Detect which cell encompasses the target text, then output its [X, Y] center coordinate. 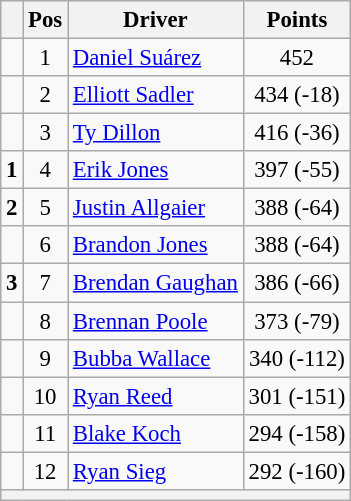
Brennan Poole [156, 321]
452 [296, 58]
294 (-158) [296, 433]
Bubba Wallace [156, 358]
Brandon Jones [156, 245]
Ryan Sieg [156, 471]
Brendan Gaughan [156, 283]
292 (-160) [296, 471]
Daniel Suárez [156, 58]
301 (-151) [296, 396]
11 [46, 433]
397 (-55) [296, 170]
Points [296, 20]
386 (-66) [296, 283]
4 [46, 170]
Blake Koch [156, 433]
434 (-18) [296, 95]
Elliott Sadler [156, 95]
Ty Dillon [156, 133]
7 [46, 283]
12 [46, 471]
Driver [156, 20]
6 [46, 245]
416 (-36) [296, 133]
Justin Allgaier [156, 208]
Erik Jones [156, 170]
5 [46, 208]
Ryan Reed [156, 396]
373 (-79) [296, 321]
8 [46, 321]
340 (-112) [296, 358]
Pos [46, 20]
9 [46, 358]
10 [46, 396]
